From the cell containing the given text, extract its center point as [x, y] coordinate. 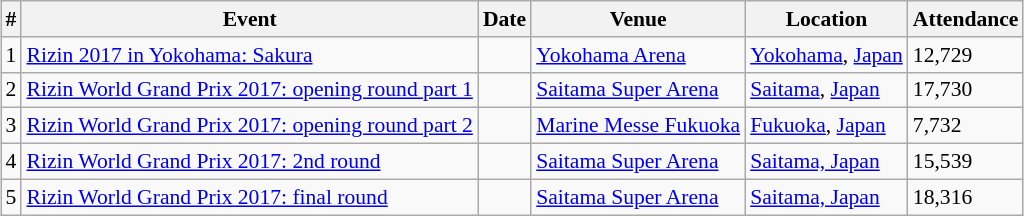
Yokohama, Japan [826, 55]
# [12, 19]
Venue [638, 19]
Rizin World Grand Prix 2017: opening round part 2 [249, 126]
3 [12, 126]
Marine Messe Fukuoka [638, 126]
Location [826, 19]
7,732 [966, 126]
1 [12, 55]
Fukuoka, Japan [826, 126]
15,539 [966, 162]
Yokohama Arena [638, 55]
Date [504, 19]
Attendance [966, 19]
5 [12, 197]
2 [12, 90]
12,729 [966, 55]
Event [249, 19]
Rizin 2017 in Yokohama: Sakura [249, 55]
17,730 [966, 90]
Rizin World Grand Prix 2017: 2nd round [249, 162]
18,316 [966, 197]
Rizin World Grand Prix 2017: final round [249, 197]
4 [12, 162]
Rizin World Grand Prix 2017: opening round part 1 [249, 90]
